Return [X, Y] of the center of cell containing provided text 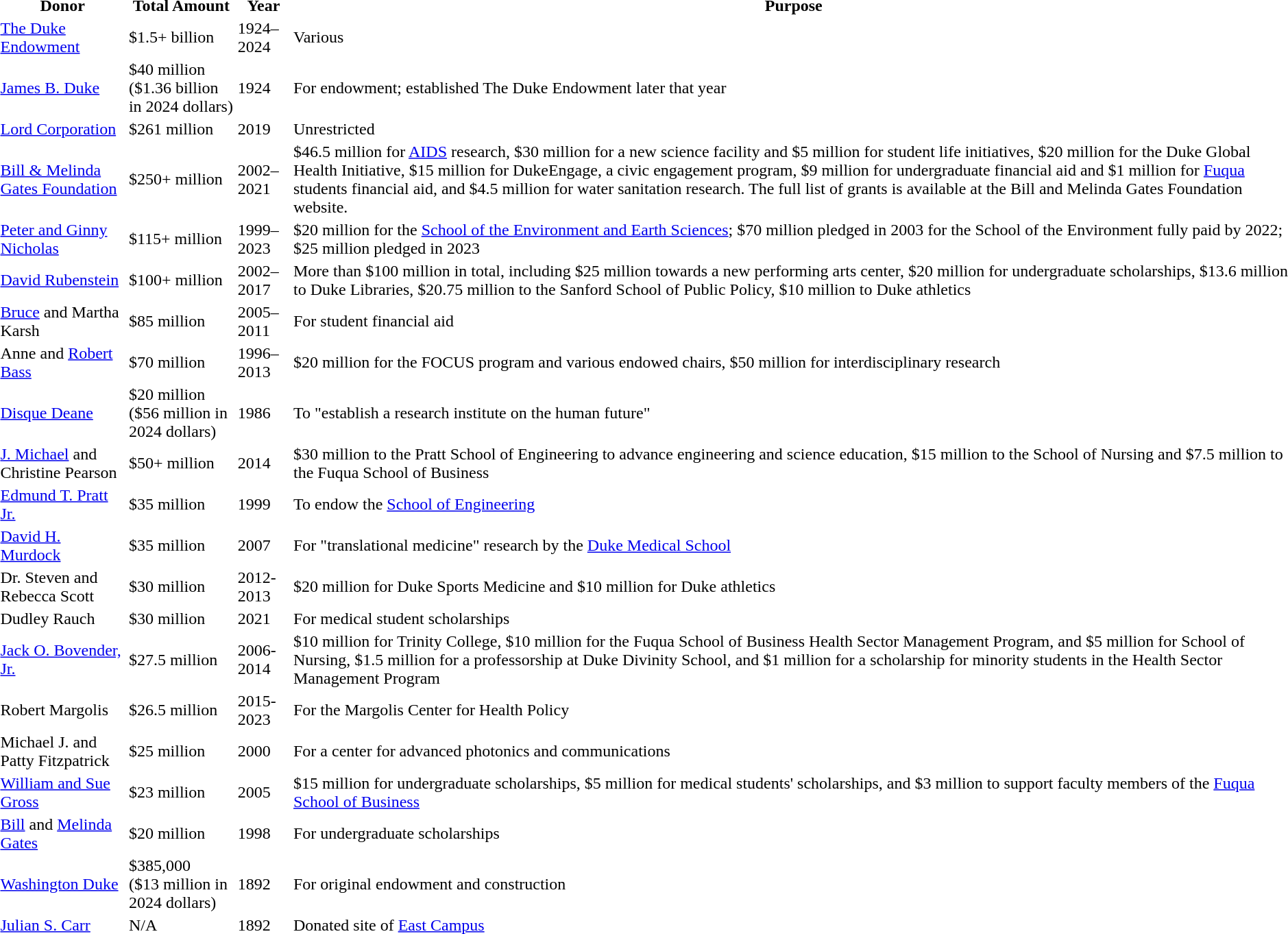
$27.5 million [181, 660]
$40 million($1.36 billion in 2024 dollars) [181, 88]
1998 [263, 834]
1924 [263, 88]
1892 [263, 884]
$20 million [181, 834]
$100+ million [181, 280]
$85 million [181, 321]
$261 million [181, 129]
1996–2013 [263, 362]
$23 million [181, 793]
$250+ million [181, 180]
2005–2011 [263, 321]
2005 [263, 793]
$20 million($56 million in 2024 dollars) [181, 413]
2014 [263, 464]
2007 [263, 546]
1999 [263, 505]
$385,000($13 million in 2024 dollars) [181, 884]
$26.5 million [181, 710]
2002–2021 [263, 180]
2021 [263, 619]
2002–2017 [263, 280]
1986 [263, 413]
2000 [263, 752]
$25 million [181, 752]
2015-2023 [263, 710]
1999–2023 [263, 239]
2012-2013 [263, 587]
$1.5+ billion [181, 37]
2006-2014 [263, 660]
$50+ million [181, 464]
1924–2024 [263, 37]
$70 million [181, 362]
2019 [263, 129]
$115+ million [181, 239]
